For the text-containing cell, return its midpoint in (x, y) coordinate format. 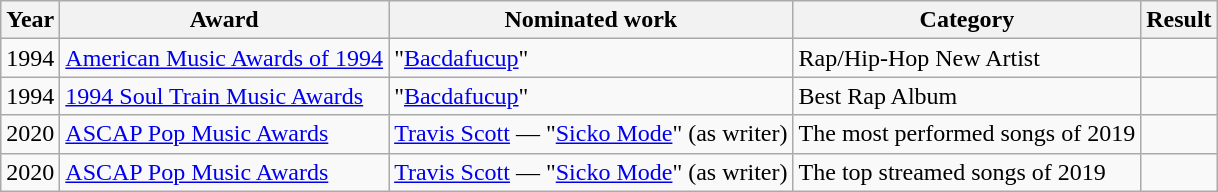
Nominated work (591, 20)
Category (967, 20)
Rap/Hip-Hop New Artist (967, 58)
The most performed songs of 2019 (967, 134)
Year (30, 20)
Result (1179, 20)
The top streamed songs of 2019 (967, 172)
Award (224, 20)
American Music Awards of 1994 (224, 58)
1994 Soul Train Music Awards (224, 96)
Best Rap Album (967, 96)
